From the cell containing the given text, extract its center point as [X, Y] coordinate. 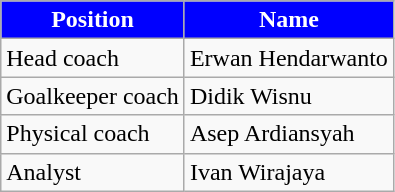
Didik Wisnu [288, 96]
Physical coach [93, 134]
Goalkeeper coach [93, 96]
Head coach [93, 58]
Asep Ardiansyah [288, 134]
Position [93, 20]
Erwan Hendarwanto [288, 58]
Ivan Wirajaya [288, 172]
Analyst [93, 172]
Name [288, 20]
